For the text-containing cell, return its midpoint in [X, Y] coordinate format. 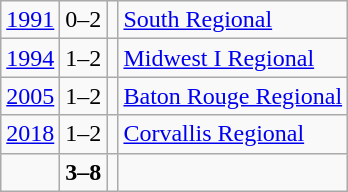
3–8 [84, 172]
Baton Rouge Regional [233, 96]
2018 [30, 134]
1991 [30, 20]
1994 [30, 58]
Midwest I Regional [233, 58]
Corvallis Regional [233, 134]
2005 [30, 96]
South Regional [233, 20]
0–2 [84, 20]
